Search for the cell housing the specified text and yield its (X, Y) center coordinate. 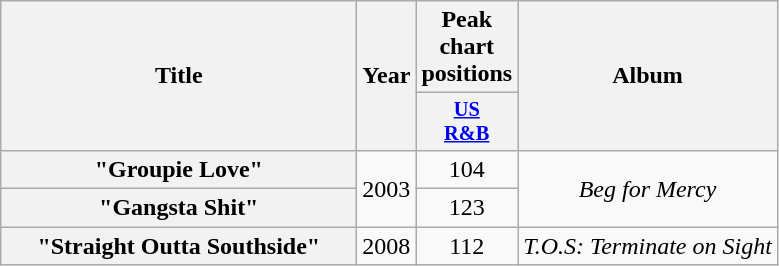
Album (648, 76)
2003 (386, 188)
"Straight Outta Southside" (179, 246)
Year (386, 76)
Beg for Mercy (648, 188)
112 (467, 246)
T.O.S: Terminate on Sight (648, 246)
USR&B (467, 122)
104 (467, 169)
2008 (386, 246)
Peak chart positions (467, 47)
"Gangsta Shit" (179, 208)
Title (179, 76)
123 (467, 208)
"Groupie Love" (179, 169)
